Pinpoint the cell where the given text exists, returning its [X, Y] midpoint coordinate. 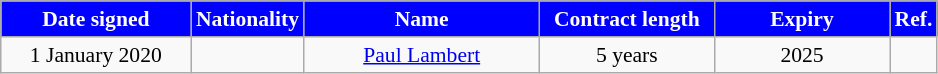
Name [422, 19]
Ref. [914, 19]
Nationality [248, 19]
Contract length [626, 19]
Expiry [802, 19]
Paul Lambert [422, 55]
Date signed [96, 19]
5 years [626, 55]
1 January 2020 [96, 55]
2025 [802, 55]
